From the cell containing the given text, extract its center point as (X, Y) coordinate. 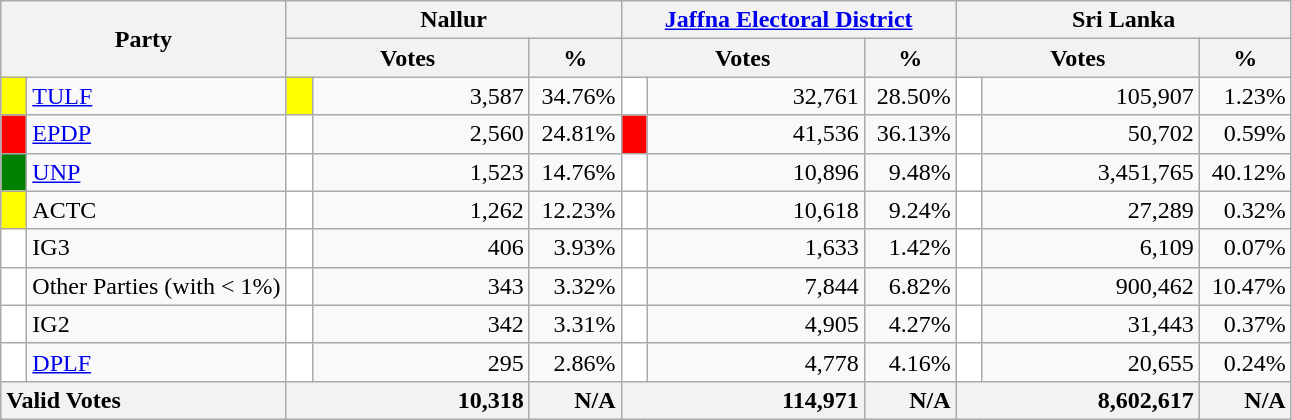
3,587 (420, 96)
9.48% (910, 172)
9.24% (910, 210)
Valid Votes (144, 400)
3,451,765 (1090, 172)
900,462 (1090, 286)
12.23% (575, 210)
406 (420, 248)
6,109 (1090, 248)
2.86% (575, 362)
Party (144, 39)
4.27% (910, 324)
24.81% (575, 134)
1.23% (1245, 96)
Sri Lanka (1124, 20)
7,844 (756, 286)
343 (420, 286)
114,971 (742, 400)
2,560 (420, 134)
295 (420, 362)
28.50% (910, 96)
4,778 (756, 362)
IG2 (156, 324)
4,905 (756, 324)
3.31% (575, 324)
4.16% (910, 362)
40.12% (1245, 172)
31,443 (1090, 324)
36.13% (910, 134)
3.32% (575, 286)
10.47% (1245, 286)
6.82% (910, 286)
0.59% (1245, 134)
ACTC (156, 210)
32,761 (756, 96)
3.93% (575, 248)
Nallur (454, 20)
DPLF (156, 362)
1,262 (420, 210)
1,523 (420, 172)
14.76% (575, 172)
34.76% (575, 96)
20,655 (1090, 362)
105,907 (1090, 96)
8,602,617 (1078, 400)
Jaffna Electoral District (788, 20)
TULF (156, 96)
Other Parties (with < 1%) (156, 286)
10,318 (408, 400)
EPDP (156, 134)
UNP (156, 172)
0.07% (1245, 248)
10,896 (756, 172)
342 (420, 324)
0.24% (1245, 362)
1.42% (910, 248)
1,633 (756, 248)
41,536 (756, 134)
0.32% (1245, 210)
10,618 (756, 210)
0.37% (1245, 324)
50,702 (1090, 134)
IG3 (156, 248)
27,289 (1090, 210)
